Search for the cell housing the specified text and yield its (x, y) center coordinate. 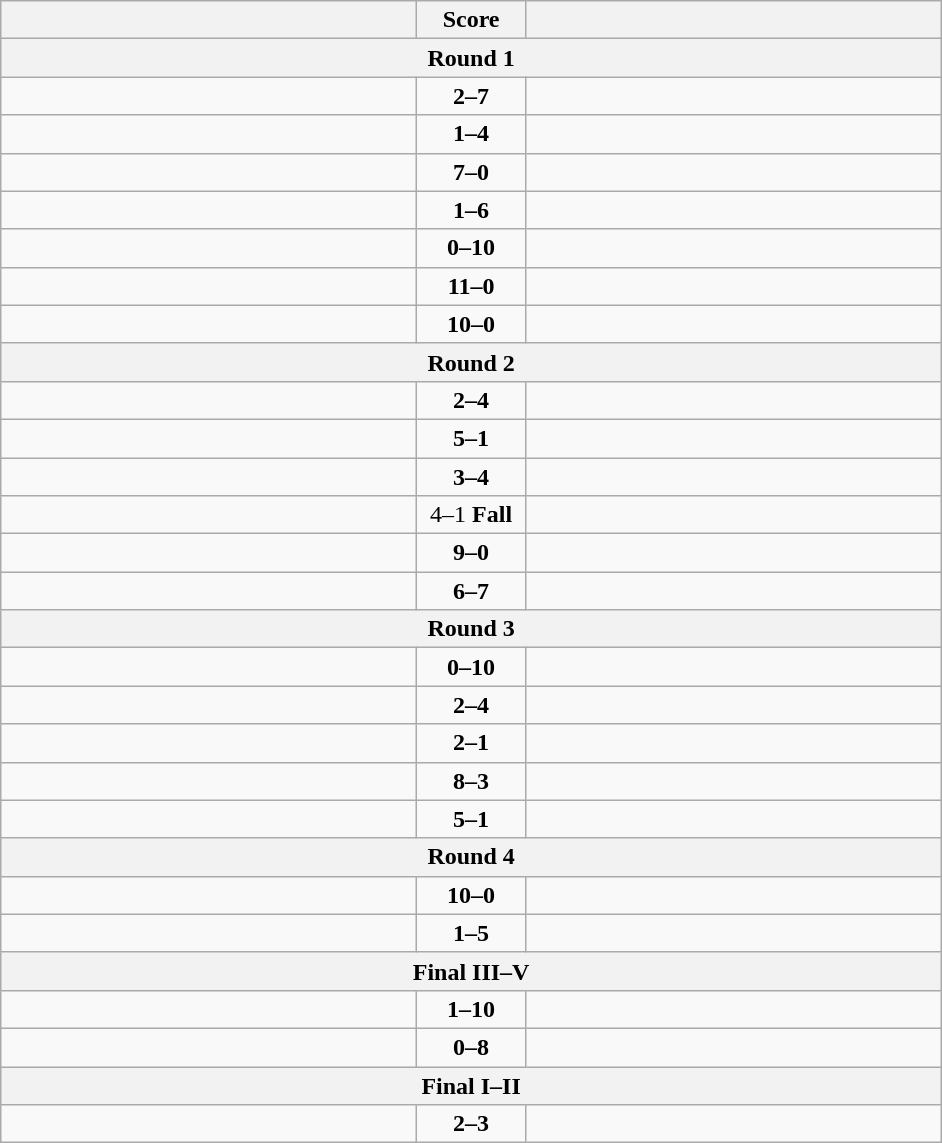
6–7 (472, 591)
3–4 (472, 477)
2–7 (472, 96)
1–6 (472, 210)
0–8 (472, 1047)
Round 4 (472, 857)
11–0 (472, 286)
Final I–II (472, 1085)
1–10 (472, 1009)
2–3 (472, 1124)
1–4 (472, 134)
1–5 (472, 933)
Round 3 (472, 629)
Round 1 (472, 58)
7–0 (472, 172)
2–1 (472, 743)
Score (472, 20)
Round 2 (472, 362)
4–1 Fall (472, 515)
9–0 (472, 553)
Final III–V (472, 971)
8–3 (472, 781)
